Output the (x, y) coordinate of the center of the cell containing the given text.  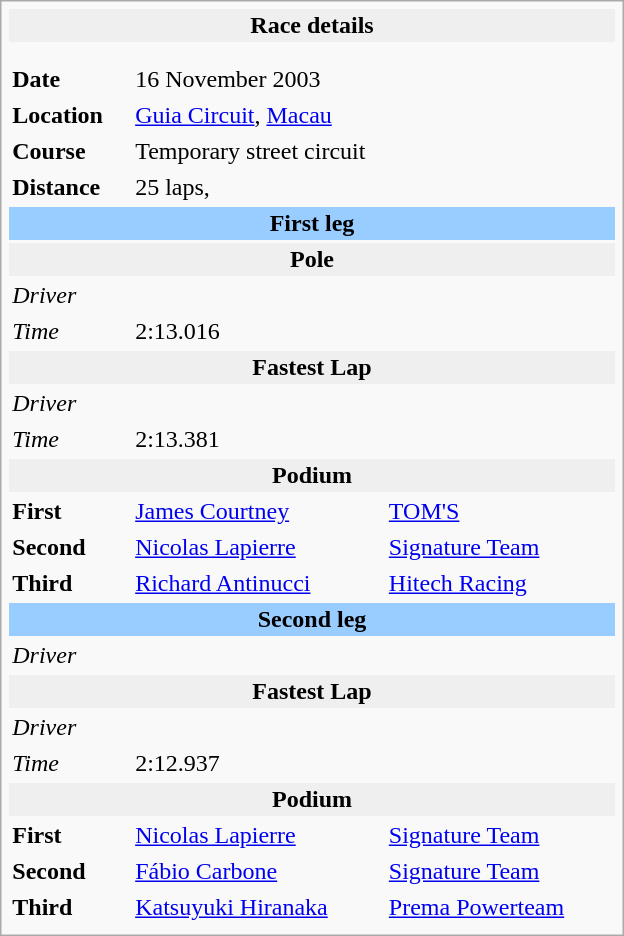
Prema Powerteam (500, 908)
Distance (69, 188)
Hitech Racing (500, 584)
Katsuyuki Hiranaka (258, 908)
2:12.937 (374, 764)
Richard Antinucci (258, 584)
James Courtney (258, 512)
Course (69, 152)
Second leg (312, 620)
2:13.381 (374, 440)
Location (69, 116)
Date (69, 80)
Race details (312, 26)
Fábio Carbone (258, 872)
25 laps, (374, 188)
Guia Circuit, Macau (374, 116)
2:13.016 (374, 332)
TOM'S (500, 512)
Pole (312, 260)
16 November 2003 (258, 80)
Temporary street circuit (374, 152)
First leg (312, 224)
